Search for the cell housing the specified text and yield its [X, Y] center coordinate. 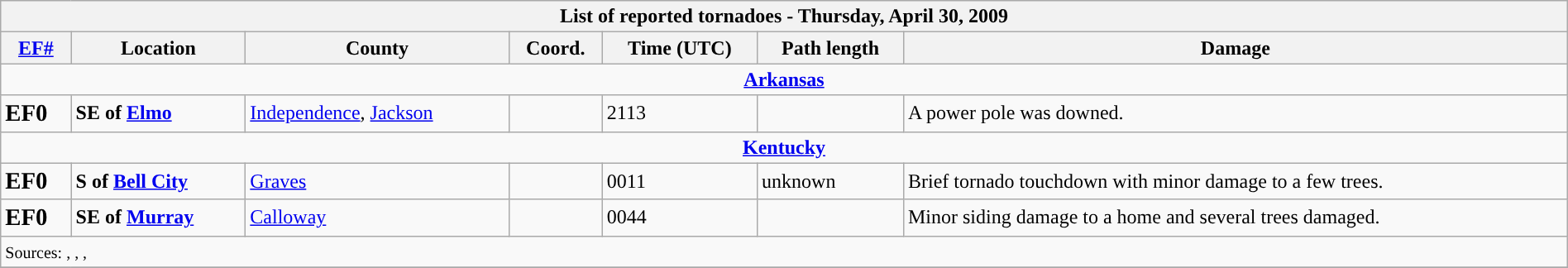
Graves [377, 181]
Coord. [556, 48]
List of reported tornadoes - Thursday, April 30, 2009 [784, 17]
Kentucky [784, 147]
0044 [680, 218]
2113 [680, 113]
SE of Elmo [159, 113]
Arkansas [784, 79]
Independence, Jackson [377, 113]
Path length [830, 48]
County [377, 48]
Location [159, 48]
A power pole was downed. [1236, 113]
0011 [680, 181]
Damage [1236, 48]
Minor siding damage to a home and several trees damaged. [1236, 218]
Calloway [377, 218]
S of Bell City [159, 181]
EF# [36, 48]
Brief tornado touchdown with minor damage to a few trees. [1236, 181]
SE of Murray [159, 218]
Time (UTC) [680, 48]
unknown [830, 181]
Sources: , , , [784, 251]
